Locate the cell with the specified text and output its [x, y] center coordinate. 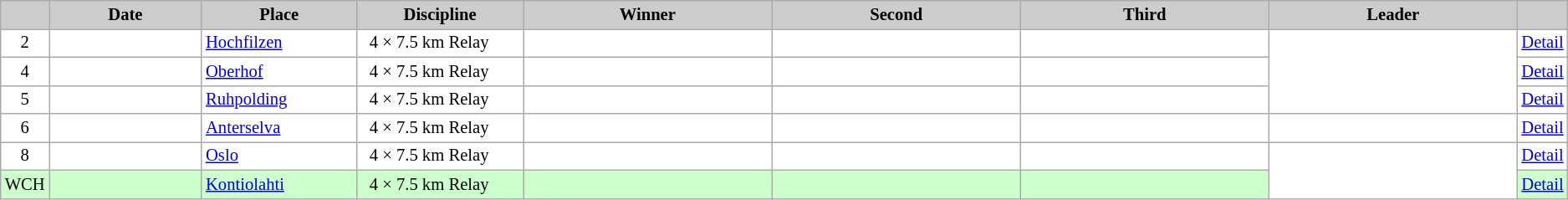
Kontiolahti [279, 184]
Date [125, 14]
4 [25, 71]
Third [1144, 14]
Ruhpolding [279, 100]
Oberhof [279, 71]
Leader [1393, 14]
Oslo [279, 156]
5 [25, 100]
WCH [25, 184]
2 [25, 43]
Second [896, 14]
Anterselva [279, 128]
Hochfilzen [279, 43]
6 [25, 128]
Discipline [440, 14]
Place [279, 14]
8 [25, 156]
Winner [648, 14]
